Provide the [x, y] coordinate of the cell's center where the given text is located.  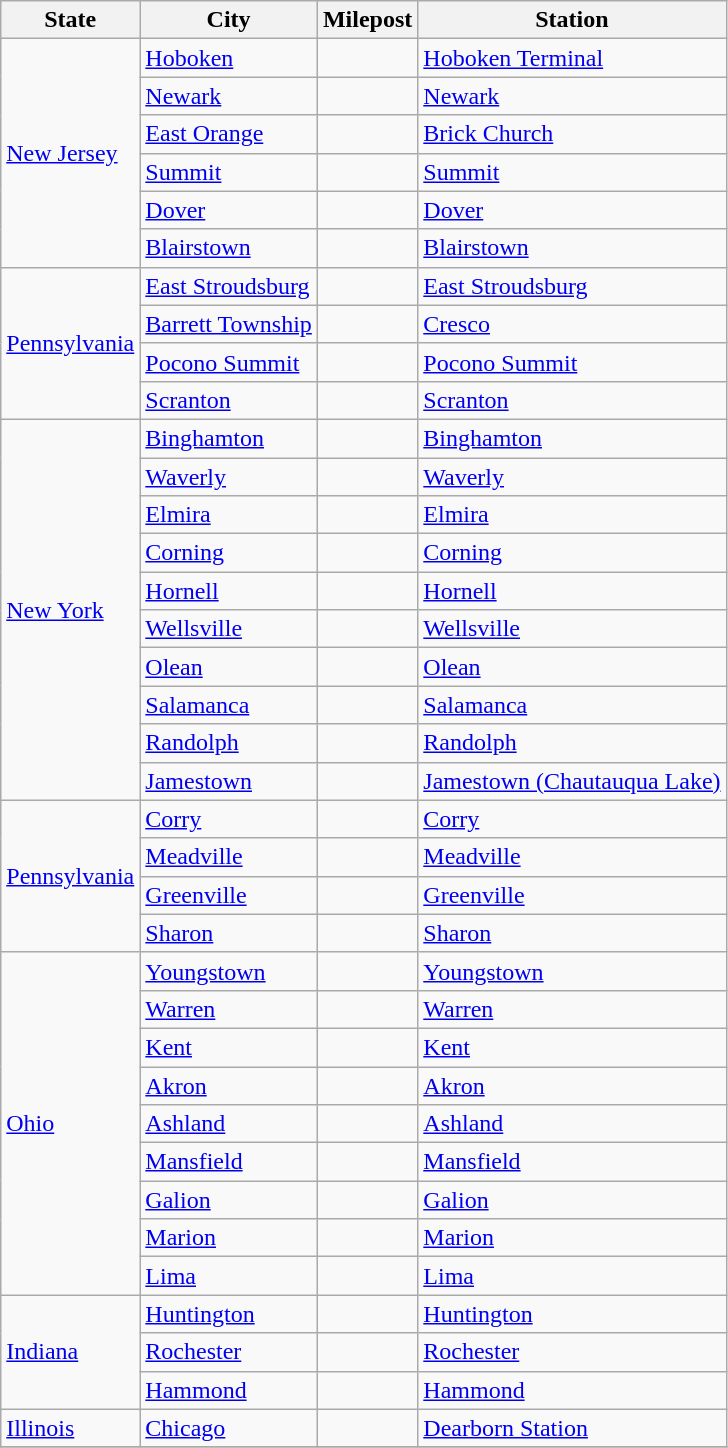
Ohio [70, 1124]
State [70, 20]
Barrett Township [229, 324]
Cresco [572, 324]
Milepost [367, 20]
Hoboken Terminal [572, 58]
Indiana [70, 1352]
Chicago [229, 1428]
New Jersey [70, 153]
Hoboken [229, 58]
Jamestown [229, 781]
Jamestown (Chautauqua Lake) [572, 781]
East Orange [229, 134]
Brick Church [572, 134]
Station [572, 20]
Illinois [70, 1428]
New York [70, 610]
City [229, 20]
Dearborn Station [572, 1428]
